Find where the given text appears and provide that cell's center as [x, y] coordinate. 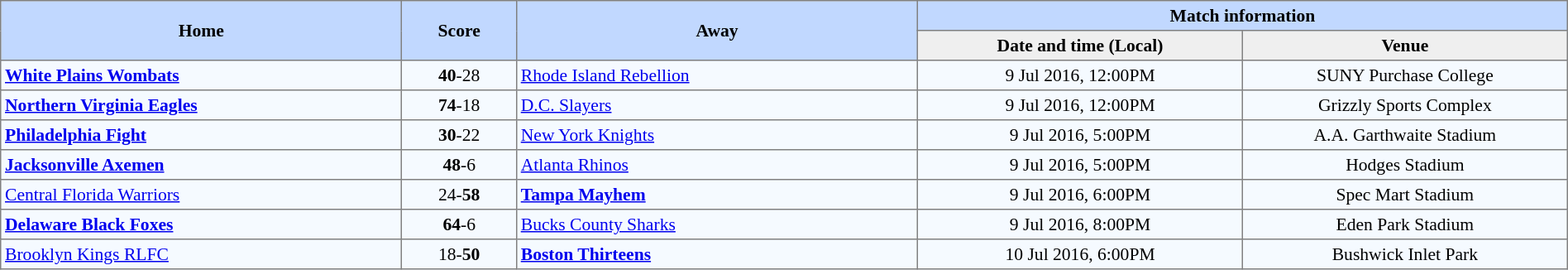
Philadelphia Fight [202, 135]
9 Jul 2016, 6:00PM [1080, 195]
Bucks County Sharks [716, 224]
48-6 [460, 165]
New York Knights [716, 135]
40-28 [460, 75]
74-18 [460, 105]
9 Jul 2016, 8:00PM [1080, 224]
Home [202, 31]
Away [716, 31]
Match information [1243, 16]
Rhode Island Rebellion [716, 75]
SUNY Purchase College [1404, 75]
Date and time (Local) [1080, 46]
Atlanta Rhinos [716, 165]
Grizzly Sports Complex [1404, 105]
10 Jul 2016, 6:00PM [1080, 254]
Venue [1404, 46]
Tampa Mayhem [716, 195]
Central Florida Warriors [202, 195]
64-6 [460, 224]
Boston Thirteens [716, 254]
White Plains Wombats [202, 75]
D.C. Slayers [716, 105]
Bushwick Inlet Park [1404, 254]
Score [460, 31]
18-50 [460, 254]
Delaware Black Foxes [202, 224]
Spec Mart Stadium [1404, 195]
Jacksonville Axemen [202, 165]
Eden Park Stadium [1404, 224]
24-58 [460, 195]
30-22 [460, 135]
Hodges Stadium [1404, 165]
A.A. Garthwaite Stadium [1404, 135]
Northern Virginia Eagles [202, 105]
Brooklyn Kings RLFC [202, 254]
